Extract the (X, Y) coordinate from the center of the cell holding the provided text.  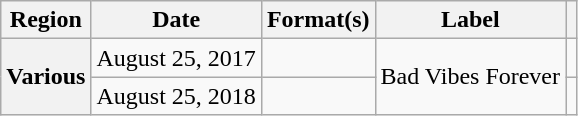
Label (470, 20)
Region (46, 20)
August 25, 2017 (176, 58)
Date (176, 20)
Various (46, 77)
Bad Vibes Forever (470, 77)
Format(s) (318, 20)
August 25, 2018 (176, 96)
